For the text-containing cell, return its midpoint in (x, y) coordinate format. 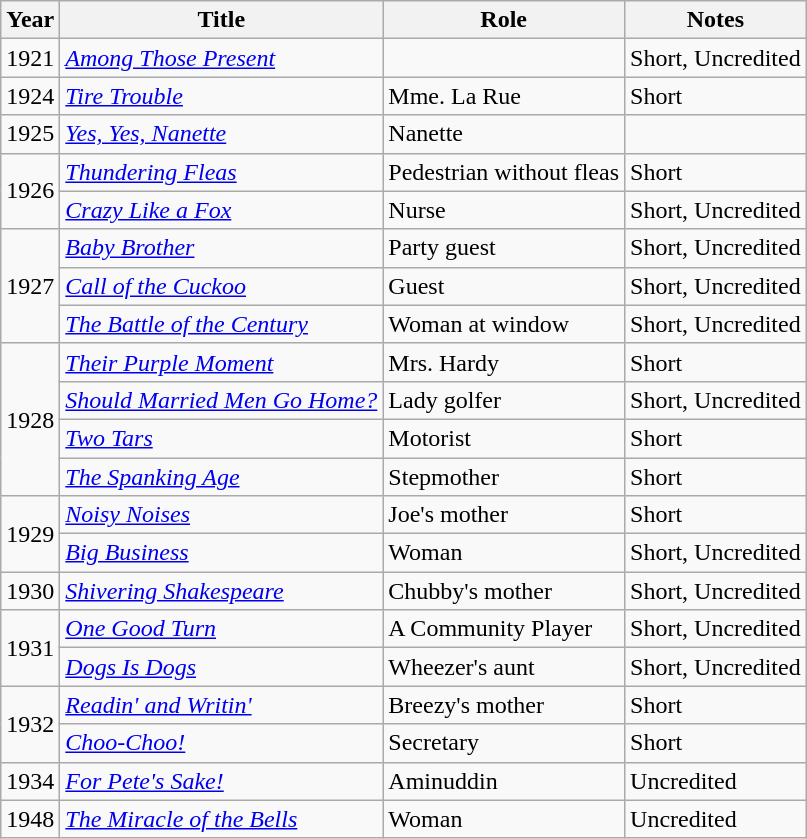
Big Business (222, 553)
Year (30, 20)
1931 (30, 648)
Among Those Present (222, 58)
Their Purple Moment (222, 362)
Motorist (504, 438)
The Miracle of the Bells (222, 819)
1932 (30, 724)
Choo-Choo! (222, 743)
Secretary (504, 743)
Readin' and Writin' (222, 705)
The Spanking Age (222, 477)
Stepmother (504, 477)
Nanette (504, 134)
1927 (30, 286)
Yes, Yes, Nanette (222, 134)
Lady golfer (504, 400)
Baby Brother (222, 248)
Chubby's mother (504, 591)
Role (504, 20)
Crazy Like a Fox (222, 210)
1934 (30, 781)
1921 (30, 58)
Woman at window (504, 324)
Notes (716, 20)
Should Married Men Go Home? (222, 400)
Nurse (504, 210)
Pedestrian without fleas (504, 172)
1929 (30, 534)
Call of the Cuckoo (222, 286)
Party guest (504, 248)
Two Tars (222, 438)
One Good Turn (222, 629)
The Battle of the Century (222, 324)
1948 (30, 819)
Shivering Shakespeare (222, 591)
1925 (30, 134)
Guest (504, 286)
1928 (30, 419)
1930 (30, 591)
Mrs. Hardy (504, 362)
Noisy Noises (222, 515)
Mme. La Rue (504, 96)
Aminuddin (504, 781)
Title (222, 20)
Dogs Is Dogs (222, 667)
1926 (30, 191)
Breezy's mother (504, 705)
Thundering Fleas (222, 172)
For Pete's Sake! (222, 781)
Tire Trouble (222, 96)
Joe's mother (504, 515)
Wheezer's aunt (504, 667)
A Community Player (504, 629)
1924 (30, 96)
